Search for the cell housing the specified text and yield its (X, Y) center coordinate. 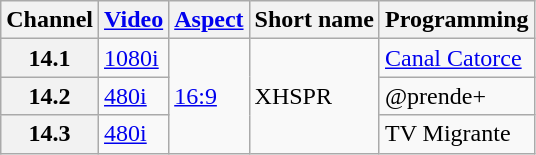
Programming (456, 20)
14.1 (50, 58)
Video (134, 20)
16:9 (209, 96)
XHSPR (314, 96)
14.3 (50, 134)
Channel (50, 20)
Short name (314, 20)
Canal Catorce (456, 58)
Aspect (209, 20)
1080i (134, 58)
@prende+ (456, 96)
TV Migrante (456, 134)
14.2 (50, 96)
